Locate the cell with the specified text and output its [x, y] center coordinate. 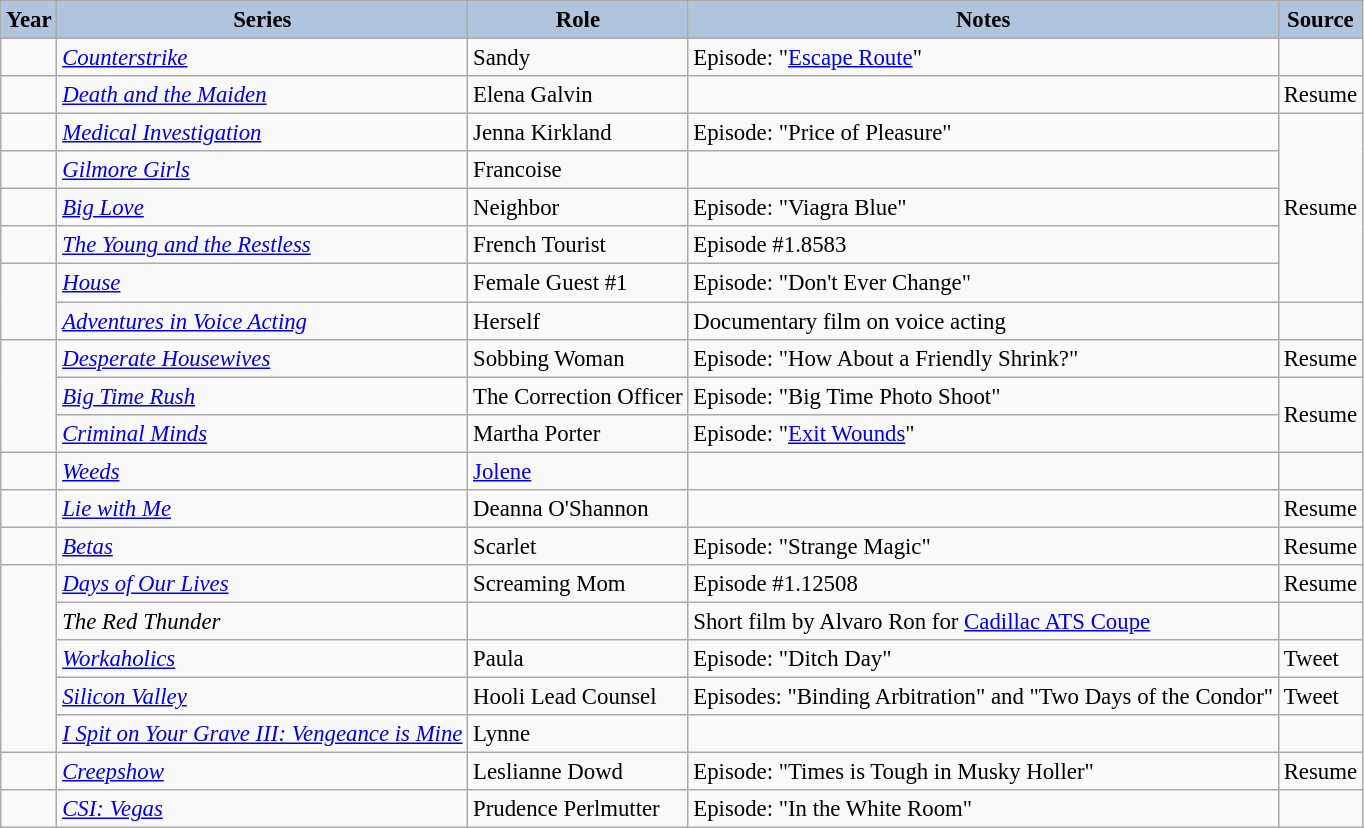
Sandy [578, 58]
Criminal Minds [262, 433]
Sobbing Woman [578, 358]
Adventures in Voice Acting [262, 321]
Episodes: "Binding Arbitration" and "Two Days of the Condor" [983, 697]
Big Love [262, 208]
Paula [578, 659]
Jolene [578, 471]
Episode #1.12508 [983, 584]
Episode: "Big Time Photo Shoot" [983, 396]
Death and the Maiden [262, 95]
Role [578, 20]
Creepshow [262, 772]
Elena Galvin [578, 95]
Leslianne Dowd [578, 772]
Counterstrike [262, 58]
I Spit on Your Grave III: Vengeance is Mine [262, 734]
Weeds [262, 471]
Episode: "Escape Route" [983, 58]
Screaming Mom [578, 584]
CSI: Vegas [262, 809]
Source [1320, 20]
Episode: "Times is Tough in Musky Holler" [983, 772]
Medical Investigation [262, 133]
Lie with Me [262, 509]
French Tourist [578, 245]
The Young and the Restless [262, 245]
Episode #1.8583 [983, 245]
Episode: "Strange Magic" [983, 546]
Episode: "How About a Friendly Shrink?" [983, 358]
Hooli Lead Counsel [578, 697]
Deanna O'Shannon [578, 509]
Documentary film on voice acting [983, 321]
Episode: "Price of Pleasure" [983, 133]
Scarlet [578, 546]
Episode: "Ditch Day" [983, 659]
Herself [578, 321]
Short film by Alvaro Ron for Cadillac ATS Coupe [983, 621]
Episode: "Viagra Blue" [983, 208]
Prudence Perlmutter [578, 809]
Year [29, 20]
Jenna Kirkland [578, 133]
Betas [262, 546]
Days of Our Lives [262, 584]
The Correction Officer [578, 396]
Episode: "Don't Ever Change" [983, 283]
Desperate Housewives [262, 358]
Neighbor [578, 208]
Silicon Valley [262, 697]
Gilmore Girls [262, 170]
Episode: "Exit Wounds" [983, 433]
Big Time Rush [262, 396]
Series [262, 20]
Francoise [578, 170]
Lynne [578, 734]
Workaholics [262, 659]
Martha Porter [578, 433]
Female Guest #1 [578, 283]
Notes [983, 20]
The Red Thunder [262, 621]
House [262, 283]
Episode: "In the White Room" [983, 809]
